Find where the given text appears and provide that cell's center as [x, y] coordinate. 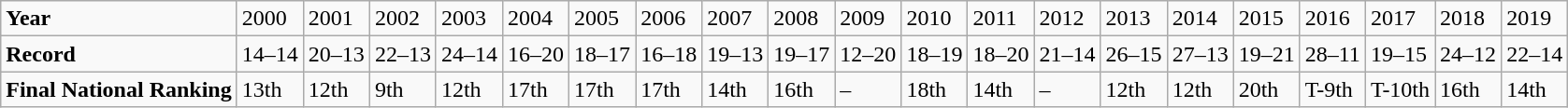
22–14 [1535, 54]
2016 [1332, 19]
21–14 [1068, 54]
2017 [1400, 19]
2018 [1468, 19]
2000 [269, 19]
12–20 [868, 54]
2005 [602, 19]
13th [269, 89]
18–19 [935, 54]
2009 [868, 19]
2001 [337, 19]
2003 [469, 19]
18–17 [602, 54]
28–11 [1332, 54]
2002 [402, 19]
19–21 [1266, 54]
19–13 [735, 54]
2008 [802, 19]
26–15 [1133, 54]
2006 [669, 19]
9th [402, 89]
18–20 [1000, 54]
22–13 [402, 54]
20–13 [337, 54]
27–13 [1201, 54]
20th [1266, 89]
16–18 [669, 54]
24–14 [469, 54]
T-9th [1332, 89]
2014 [1201, 19]
Year [119, 19]
T-10th [1400, 89]
16–20 [535, 54]
2012 [1068, 19]
Record [119, 54]
2004 [535, 19]
2013 [1133, 19]
2010 [935, 19]
18th [935, 89]
14–14 [269, 54]
2011 [1000, 19]
Final National Ranking [119, 89]
2015 [1266, 19]
2007 [735, 19]
24–12 [1468, 54]
2019 [1535, 19]
19–15 [1400, 54]
19–17 [802, 54]
